Locate the cell with the specified text and output its (x, y) center coordinate. 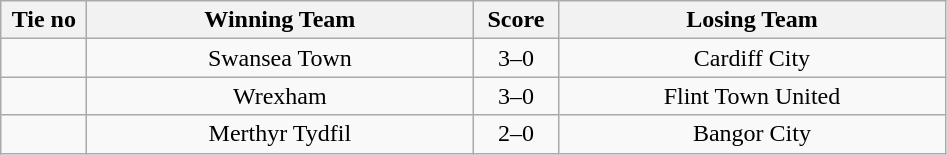
Winning Team (280, 20)
Bangor City (752, 134)
Flint Town United (752, 96)
Score (516, 20)
Cardiff City (752, 58)
Losing Team (752, 20)
Tie no (44, 20)
Swansea Town (280, 58)
2–0 (516, 134)
Wrexham (280, 96)
Merthyr Tydfil (280, 134)
